Return [X, Y] of the center of cell containing provided text 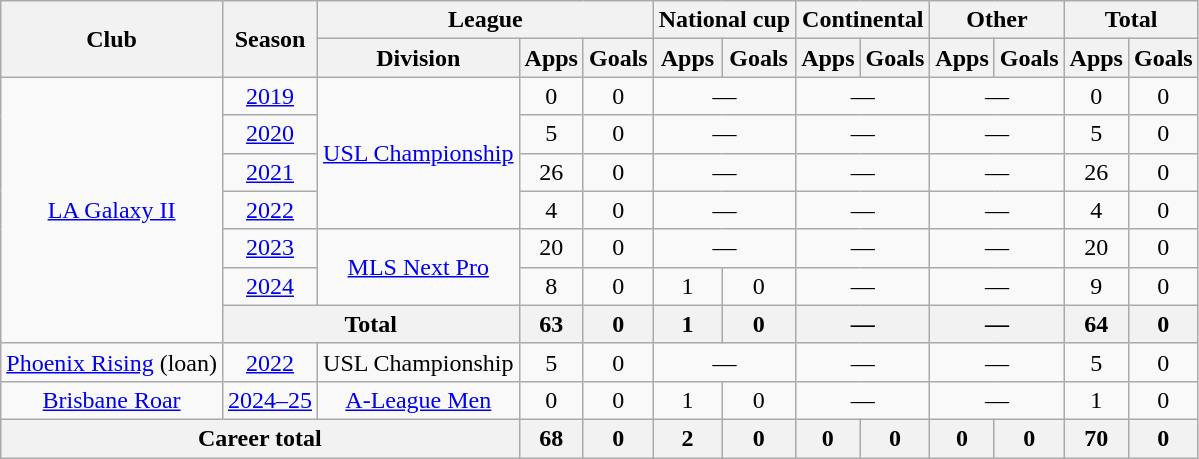
64 [1096, 324]
League [486, 20]
Club [112, 39]
Other [997, 20]
Division [419, 58]
Phoenix Rising (loan) [112, 362]
A-League Men [419, 400]
Career total [260, 438]
63 [551, 324]
2024 [270, 286]
2021 [270, 172]
9 [1096, 286]
2024–25 [270, 400]
8 [551, 286]
Season [270, 39]
2020 [270, 134]
2019 [270, 96]
2 [687, 438]
70 [1096, 438]
MLS Next Pro [419, 267]
Brisbane Roar [112, 400]
LA Galaxy II [112, 210]
Continental [863, 20]
68 [551, 438]
National cup [724, 20]
2023 [270, 248]
